Return (X, Y) of the center of cell containing provided text 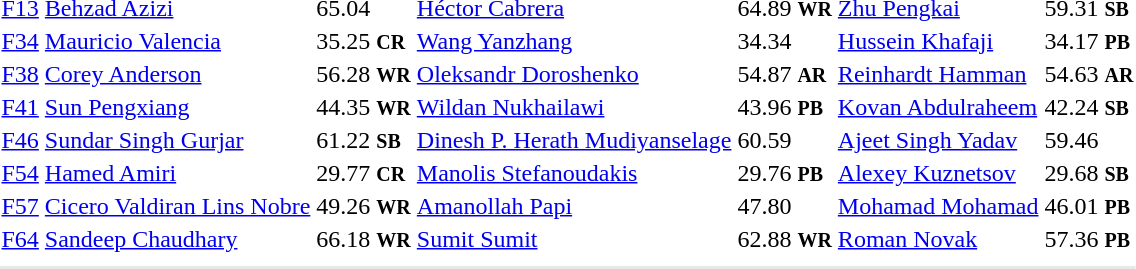
60.59 (784, 140)
29.68 SB (1089, 173)
44.35 WR (364, 107)
Sundar Singh Gurjar (177, 140)
Ajeet Singh Yadav (938, 140)
49.26 WR (364, 206)
Cicero Valdiran Lins Nobre (177, 206)
F41 (20, 107)
Kovan Abdulraheem (938, 107)
43.96 PB (784, 107)
66.18 WR (364, 239)
62.88 WR (784, 239)
F54 (20, 173)
Wang Yanzhang (574, 41)
59.46 (1089, 140)
29.77 CR (364, 173)
Hussein Khafaji (938, 41)
57.36 PB (1089, 239)
Dinesh P. Herath Mudiyanselage (574, 140)
34.17 PB (1089, 41)
Sumit Sumit (574, 239)
Alexey Kuznetsov (938, 173)
Sandeep Chaudhary (177, 239)
F64 (20, 239)
61.22 SB (364, 140)
Amanollah Papi (574, 206)
F46 (20, 140)
F38 (20, 74)
Reinhardt Hamman (938, 74)
29.76 PB (784, 173)
Wildan Nukhailawi (574, 107)
Hamed Amiri (177, 173)
Manolis Stefanoudakis (574, 173)
Mauricio Valencia (177, 41)
47.80 (784, 206)
Oleksandr Doroshenko (574, 74)
56.28 WR (364, 74)
54.63 AR (1089, 74)
Roman Novak (938, 239)
46.01 PB (1089, 206)
Sun Pengxiang (177, 107)
F57 (20, 206)
F34 (20, 41)
35.25 CR (364, 41)
Corey Anderson (177, 74)
34.34 (784, 41)
42.24 SB (1089, 107)
Mohamad Mohamad (938, 206)
54.87 AR (784, 74)
